Locate the cell with the specified text and output its (X, Y) center coordinate. 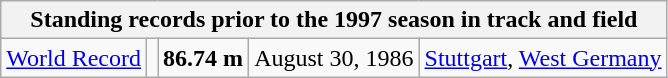
August 30, 1986 (334, 58)
Standing records prior to the 1997 season in track and field (334, 20)
World Record (74, 58)
Stuttgart, West Germany (543, 58)
86.74 m (204, 58)
